Determine the (X, Y) coordinate at the center of the cell enclosing the given text.  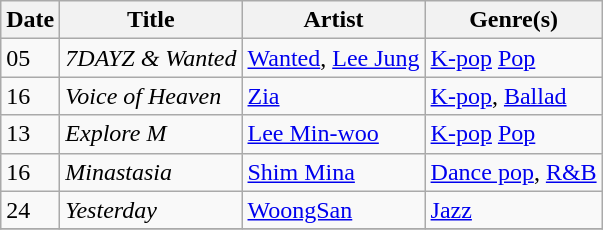
K-pop, Ballad (514, 96)
Wanted, Lee Jung (334, 58)
Minastasia (151, 172)
Voice of Heaven (151, 96)
7DAYZ & Wanted (151, 58)
Yesterday (151, 210)
24 (30, 210)
Genre(s) (514, 20)
13 (30, 134)
Jazz (514, 210)
Title (151, 20)
Zia (334, 96)
Artist (334, 20)
WoongSan (334, 210)
Explore M (151, 134)
05 (30, 58)
Date (30, 20)
Lee Min-woo (334, 134)
Shim Mina (334, 172)
Dance pop, R&B (514, 172)
